Pinpoint the cell where the given text exists, returning its (X, Y) midpoint coordinate. 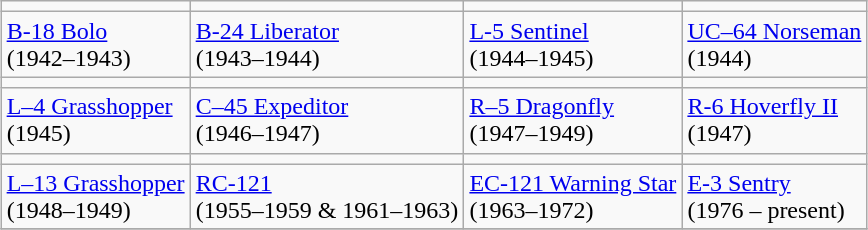
C–45 Expeditor(1946–1947) (327, 120)
R–5 Dragonfly(1947–1949) (573, 120)
L–13 Grasshopper(1948–1949) (96, 196)
EC-121 Warning Star(1963–1972) (573, 196)
E-3 Sentry(1976 – present) (774, 196)
UC–64 Norseman(1944) (774, 44)
B-24 Liberator(1943–1944) (327, 44)
B-18 Bolo(1942–1943) (96, 44)
L–4 Grasshopper(1945) (96, 120)
L-5 Sentinel(1944–1945) (573, 44)
R-6 Hoverfly II(1947) (774, 120)
RC-121(1955–1959 & 1961–1963) (327, 196)
